Output the (X, Y) coordinate of the center of the cell containing the given text.  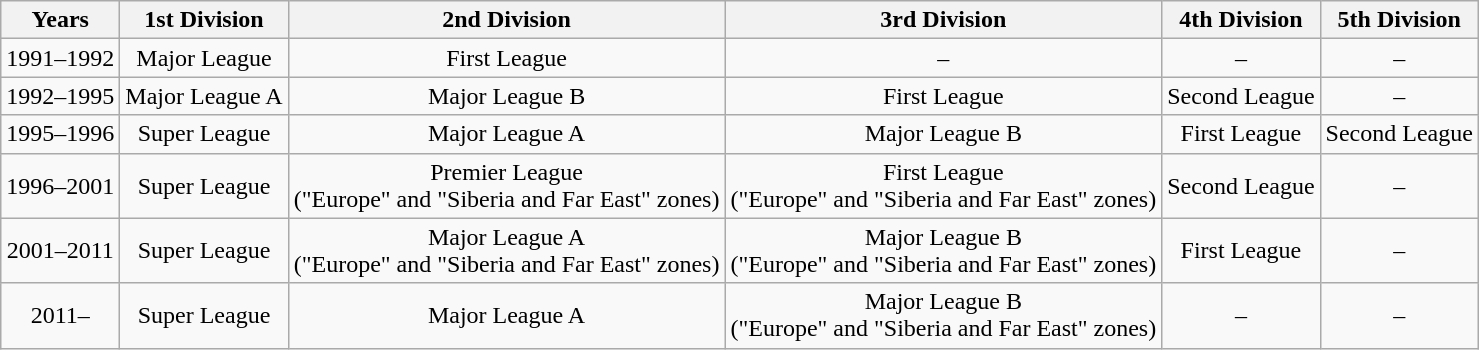
Major League A("Europe" and "Siberia and Far East" zones) (506, 250)
1st Division (204, 20)
4th Division (1241, 20)
2011– (60, 316)
1991–1992 (60, 58)
5th Division (1399, 20)
Premier League("Europe" and "Siberia and Far East" zones) (506, 186)
2nd Division (506, 20)
1992–1995 (60, 96)
2001–2011 (60, 250)
1996–2001 (60, 186)
1995–1996 (60, 134)
Major League (204, 58)
Years (60, 20)
First League("Europe" and "Siberia and Far East" zones) (944, 186)
3rd Division (944, 20)
